Return the (x, y) coordinate for the center point of the cell that contains the specified text.  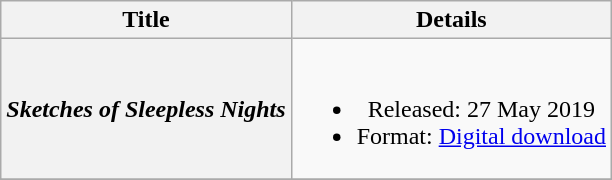
Released: 27 May 2019Format: Digital download (451, 109)
Sketches of Sleepless Nights (146, 109)
Details (451, 20)
Title (146, 20)
